Determine the (X, Y) coordinate at the center of the cell enclosing the given text.  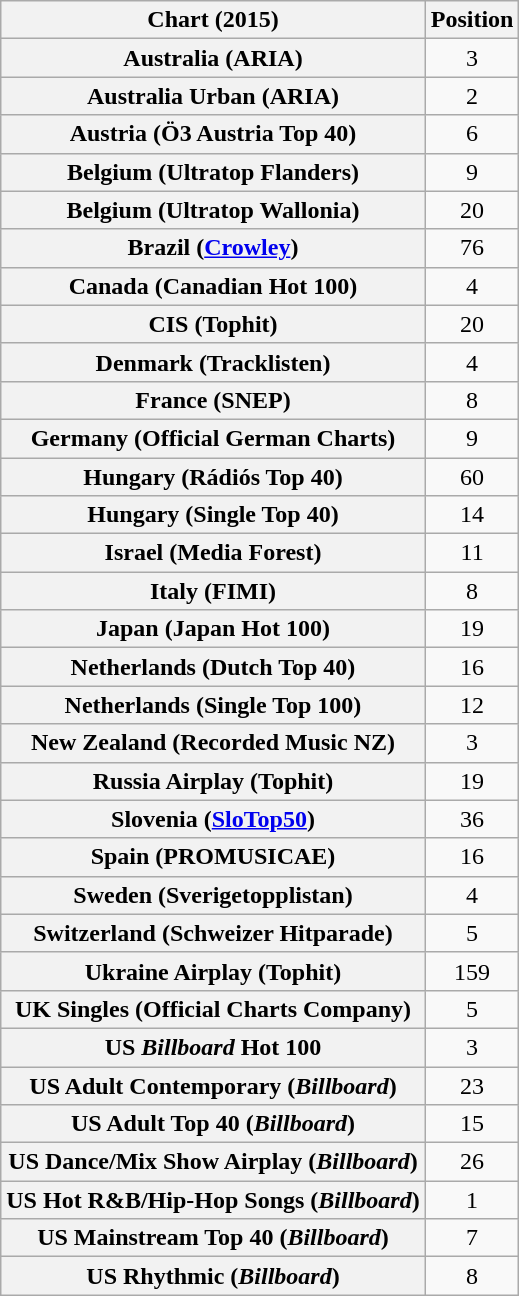
12 (472, 705)
Canada (Canadian Hot 100) (213, 286)
Austria (Ö3 Austria Top 40) (213, 134)
Russia Airplay (Tophit) (213, 781)
Germany (Official German Charts) (213, 438)
Belgium (Ultratop Wallonia) (213, 210)
Italy (FIMI) (213, 591)
14 (472, 515)
US Hot R&B/Hip-Hop Songs (Billboard) (213, 1200)
US Dance/Mix Show Airplay (Billboard) (213, 1162)
Australia (ARIA) (213, 58)
159 (472, 971)
Spain (PROMUSICAE) (213, 857)
15 (472, 1124)
Netherlands (Dutch Top 40) (213, 667)
2 (472, 96)
Denmark (Tracklisten) (213, 362)
Switzerland (Schweizer Hitparade) (213, 933)
Sweden (Sverigetopplistan) (213, 895)
UK Singles (Official Charts Company) (213, 1009)
26 (472, 1162)
Chart (2015) (213, 20)
Israel (Media Forest) (213, 553)
US Billboard Hot 100 (213, 1047)
Netherlands (Single Top 100) (213, 705)
US Mainstream Top 40 (Billboard) (213, 1238)
Ukraine Airplay (Tophit) (213, 971)
Australia Urban (ARIA) (213, 96)
23 (472, 1085)
6 (472, 134)
US Adult Top 40 (Billboard) (213, 1124)
Hungary (Single Top 40) (213, 515)
US Rhythmic (Billboard) (213, 1276)
Slovenia (SloTop50) (213, 819)
Japan (Japan Hot 100) (213, 629)
CIS (Tophit) (213, 324)
Brazil (Crowley) (213, 248)
France (SNEP) (213, 400)
New Zealand (Recorded Music NZ) (213, 743)
1 (472, 1200)
US Adult Contemporary (Billboard) (213, 1085)
7 (472, 1238)
36 (472, 819)
Belgium (Ultratop Flanders) (213, 172)
11 (472, 553)
Hungary (Rádiós Top 40) (213, 477)
76 (472, 248)
60 (472, 477)
Position (472, 20)
